Provide the (X, Y) coordinate of the cell's center where the given text is located.  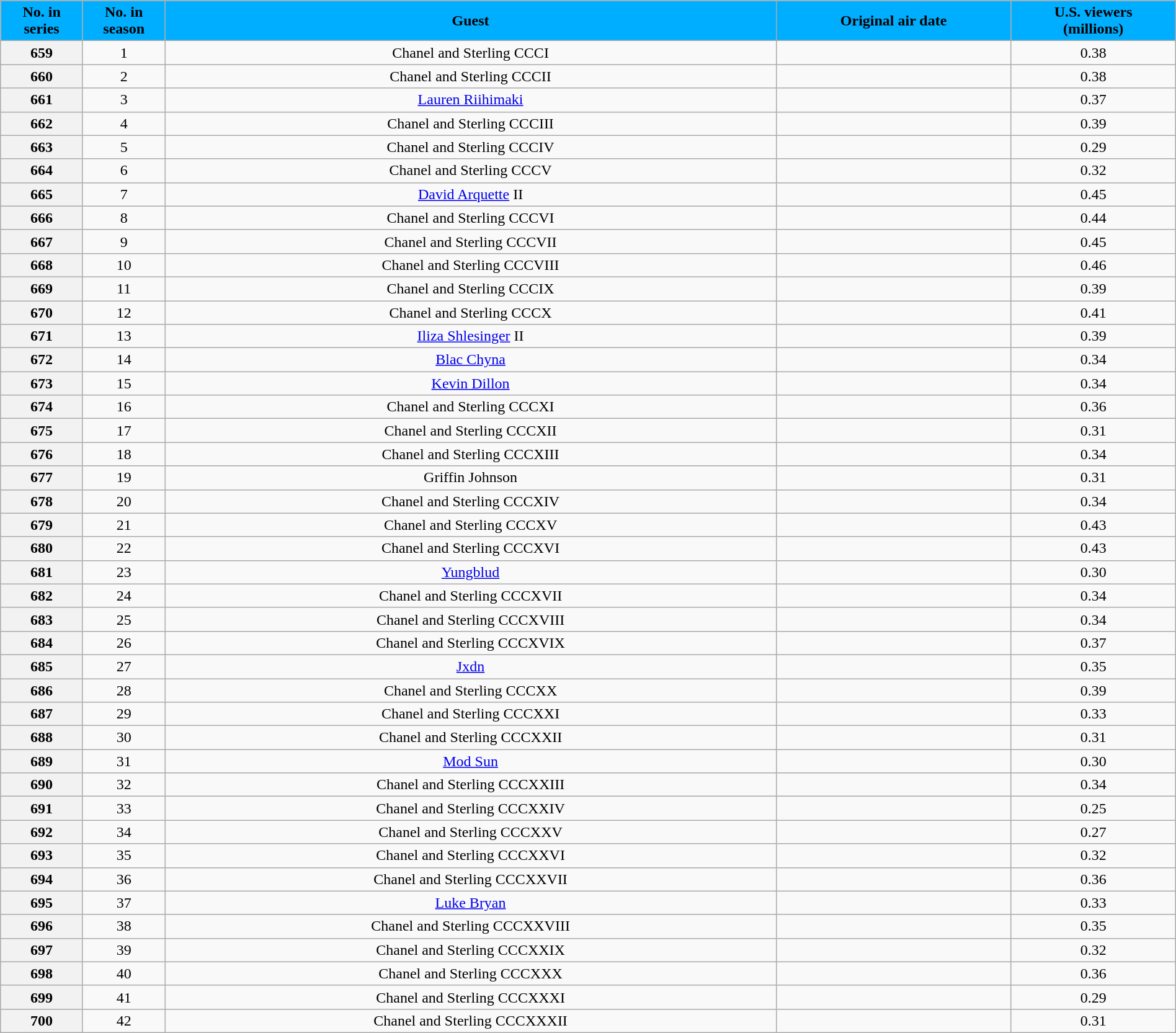
Lauren Riihimaki (470, 100)
660 (42, 76)
662 (42, 123)
693 (42, 856)
22 (124, 548)
1 (124, 53)
674 (42, 407)
Chanel and Sterling CCCXVI (470, 548)
Chanel and Sterling CCCII (470, 76)
Chanel and Sterling CCCXXI (470, 714)
30 (124, 738)
U.S. viewers(millions) (1093, 21)
38 (124, 926)
Chanel and Sterling CCCXI (470, 407)
667 (42, 241)
6 (124, 171)
0.27 (1093, 832)
Chanel and Sterling CCCI (470, 53)
Chanel and Sterling CCCXIII (470, 454)
685 (42, 666)
34 (124, 832)
672 (42, 360)
Griffin Johnson (470, 478)
Chanel and Sterling CCCXXIV (470, 808)
675 (42, 431)
25 (124, 619)
680 (42, 548)
Chanel and Sterling CCCXXVII (470, 879)
683 (42, 619)
681 (42, 572)
11 (124, 288)
689 (42, 761)
3 (124, 100)
670 (42, 312)
Original air date (893, 21)
Yungblud (470, 572)
678 (42, 501)
41 (124, 997)
Chanel and Sterling CCCXVII (470, 596)
0.41 (1093, 312)
661 (42, 100)
10 (124, 265)
7 (124, 194)
Chanel and Sterling CCCX (470, 312)
684 (42, 643)
690 (42, 785)
Chanel and Sterling CCCVII (470, 241)
Guest (470, 21)
8 (124, 218)
14 (124, 360)
676 (42, 454)
Jxdn (470, 666)
Blac Chyna (470, 360)
Iliza Shlesinger II (470, 336)
692 (42, 832)
16 (124, 407)
698 (42, 973)
4 (124, 123)
37 (124, 903)
679 (42, 525)
Kevin Dillon (470, 383)
668 (42, 265)
19 (124, 478)
23 (124, 572)
18 (124, 454)
Chanel and Sterling CCCXXXII (470, 1021)
700 (42, 1021)
Chanel and Sterling CCCXXXI (470, 997)
42 (124, 1021)
15 (124, 383)
David Arquette II (470, 194)
664 (42, 171)
21 (124, 525)
33 (124, 808)
Chanel and Sterling CCCXXIII (470, 785)
35 (124, 856)
Chanel and Sterling CCCXVIX (470, 643)
No. inseries (42, 21)
31 (124, 761)
686 (42, 691)
666 (42, 218)
24 (124, 596)
13 (124, 336)
Chanel and Sterling CCCXXVIII (470, 926)
Chanel and Sterling CCCVI (470, 218)
Chanel and Sterling CCCXVIII (470, 619)
Chanel and Sterling CCCXXX (470, 973)
696 (42, 926)
687 (42, 714)
671 (42, 336)
Chanel and Sterling CCCV (470, 171)
Chanel and Sterling CCCXXIX (470, 950)
0.46 (1093, 265)
No. inseason (124, 21)
669 (42, 288)
Chanel and Sterling CCCVIII (470, 265)
27 (124, 666)
697 (42, 950)
Chanel and Sterling CCCXV (470, 525)
699 (42, 997)
9 (124, 241)
28 (124, 691)
0.25 (1093, 808)
Chanel and Sterling CCCXIV (470, 501)
40 (124, 973)
Chanel and Sterling CCCIV (470, 147)
Chanel and Sterling CCCXX (470, 691)
36 (124, 879)
688 (42, 738)
Luke Bryan (470, 903)
17 (124, 431)
Chanel and Sterling CCCIX (470, 288)
5 (124, 147)
20 (124, 501)
12 (124, 312)
663 (42, 147)
665 (42, 194)
0.44 (1093, 218)
Chanel and Sterling CCCXXII (470, 738)
26 (124, 643)
2 (124, 76)
694 (42, 879)
Chanel and Sterling CCCXXVI (470, 856)
Chanel and Sterling CCCXXV (470, 832)
673 (42, 383)
29 (124, 714)
Mod Sun (470, 761)
691 (42, 808)
32 (124, 785)
677 (42, 478)
Chanel and Sterling CCCIII (470, 123)
682 (42, 596)
Chanel and Sterling CCCXII (470, 431)
659 (42, 53)
39 (124, 950)
695 (42, 903)
